Return the [x, y] coordinate for the center point of the cell that contains the specified text.  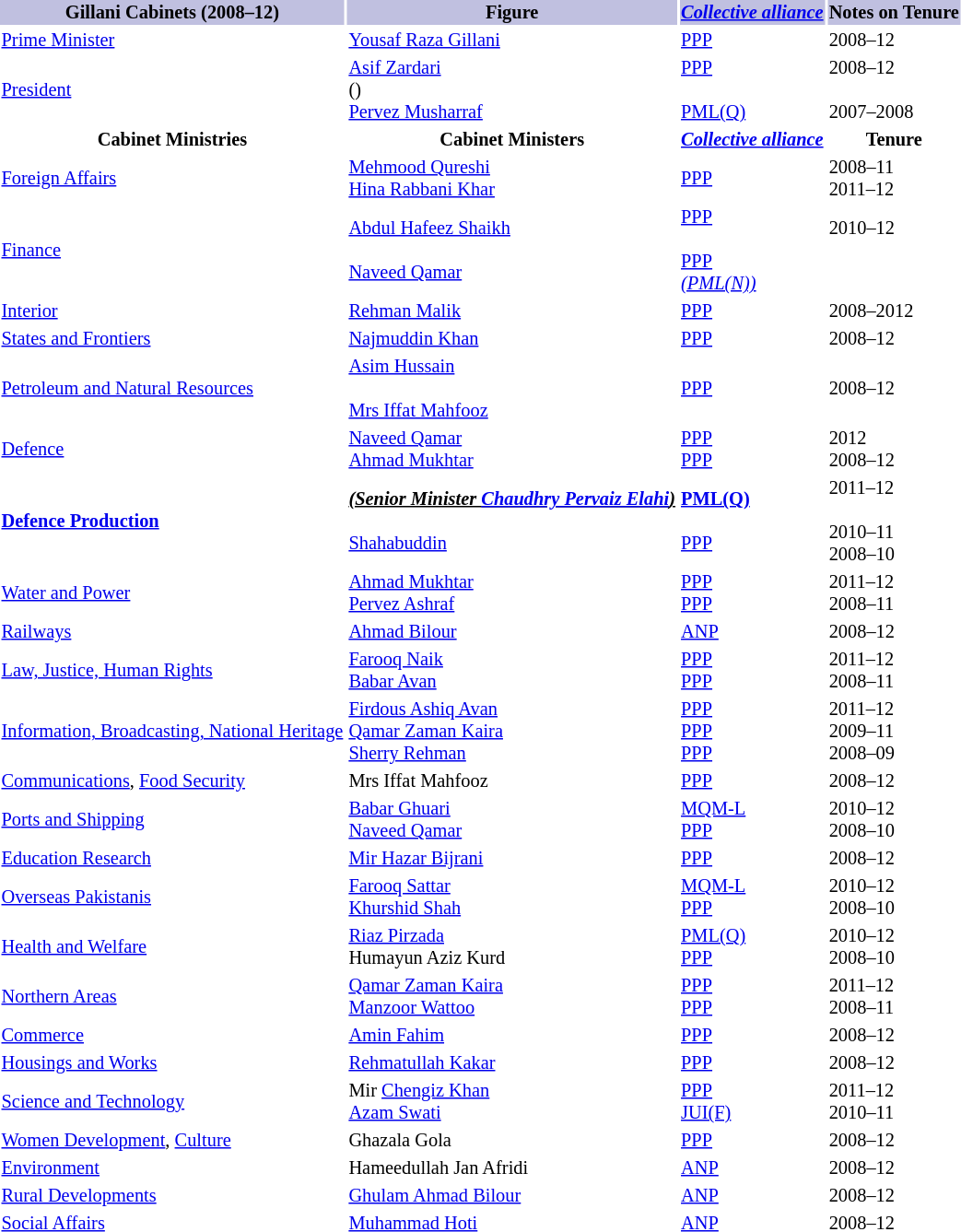
2008–112011–12 [894, 179]
Figure [512, 13]
Mehmood QureshiHina Rabbani Khar [512, 179]
2008–122007–2008 [894, 90]
Mir Hazar Bijrani [512, 859]
Northern Areas [172, 997]
Interior [172, 311]
2011–122010–11 [894, 1102]
Law, Justice, Human Rights [172, 671]
PPPPML(Q) [753, 90]
Overseas Pakistanis [172, 898]
(Senior Minister Chaudhry Pervaiz Elahi)Shahabuddin [512, 522]
Najmuddin Khan [512, 339]
PPPPPP(PML(N)) [753, 251]
Mir Chengiz KhanAzam Swati [512, 1102]
Education Research [172, 859]
Science and Technology [172, 1102]
Health and Welfare [172, 947]
2010–12 [894, 251]
2011–122010–112008–10 [894, 522]
Ghazala Gola [512, 1141]
Ghulam Ahmad Bilour [512, 1196]
Water and Power [172, 593]
Information, Broadcasting, National Heritage [172, 732]
Abdul Hafeez ShaikhNaveed Qamar [512, 251]
2011–122009–112008–09 [894, 732]
Ports and Shipping [172, 820]
Finance [172, 251]
Hameedullah Jan Afridi [512, 1168]
PPPPPPPPP [753, 732]
States and Frontiers [172, 339]
Naveed QamarAhmad Mukhtar [512, 450]
Yousaf Raza Gillani [512, 41]
Notes on Tenure [894, 13]
Housings and Works [172, 1063]
Farooq NaikBabar Avan [512, 671]
Communications, Food Security [172, 781]
Tenure [894, 140]
Rural Developments [172, 1196]
Asif Zardari ()Pervez Musharraf [512, 90]
Railways [172, 632]
Petroleum and Natural Resources [172, 389]
Riaz PirzadaHumayun Aziz Kurd [512, 947]
Qamar Zaman KairaManzoor Wattoo [512, 997]
Amin Fahim [512, 1036]
Cabinet Ministries [172, 140]
Women Development, Culture [172, 1141]
Cabinet Ministers [512, 140]
Mrs Iffat Mahfooz [512, 781]
2008–2012 [894, 311]
PPPJUI(F) [753, 1102]
Farooq SattarKhurshid Shah [512, 898]
Firdous Ashiq AvanQamar Zaman KairaSherry Rehman [512, 732]
Ahmad MukhtarPervez Ashraf [512, 593]
Gillani Cabinets (2008–12) [172, 13]
Rehman Malik [512, 311]
Ahmad Bilour [512, 632]
Defence Production [172, 522]
Asim HussainMrs Iffat Mahfooz [512, 389]
Commerce [172, 1036]
Rehmatullah Kakar [512, 1063]
Prime Minister [172, 41]
Foreign Affairs [172, 179]
20122008–12 [894, 450]
Defence [172, 450]
Babar GhuariNaveed Qamar [512, 820]
Environment [172, 1168]
President [172, 90]
